Return [x, y] of the center of cell containing provided text 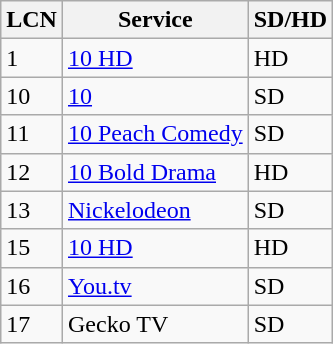
Service [155, 20]
Gecko TV [155, 324]
16 [32, 286]
15 [32, 248]
12 [32, 172]
SD/HD [290, 20]
You.tv [155, 286]
Nickelodeon [155, 210]
10 Bold Drama [155, 172]
13 [32, 210]
10 Peach Comedy [155, 134]
LCN [32, 20]
17 [32, 324]
11 [32, 134]
1 [32, 58]
